Output the (X, Y) coordinate of the center of the cell containing the given text.  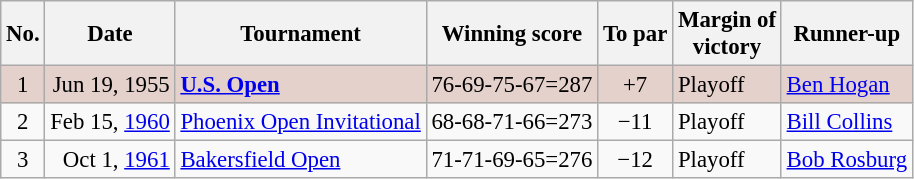
U.S. Open (300, 85)
3 (23, 160)
76-69-75-67=287 (512, 85)
Jun 19, 1955 (110, 85)
+7 (636, 85)
Bill Collins (846, 122)
Ben Hogan (846, 85)
68-68-71-66=273 (512, 122)
1 (23, 85)
Feb 15, 1960 (110, 122)
No. (23, 34)
71-71-69-65=276 (512, 160)
Runner-up (846, 34)
Bakersfield Open (300, 160)
Bob Rosburg (846, 160)
2 (23, 122)
To par (636, 34)
−11 (636, 122)
Margin ofvictory (728, 34)
−12 (636, 160)
Winning score (512, 34)
Phoenix Open Invitational (300, 122)
Date (110, 34)
Tournament (300, 34)
Oct 1, 1961 (110, 160)
